Search for the cell housing the specified text and yield its (X, Y) center coordinate. 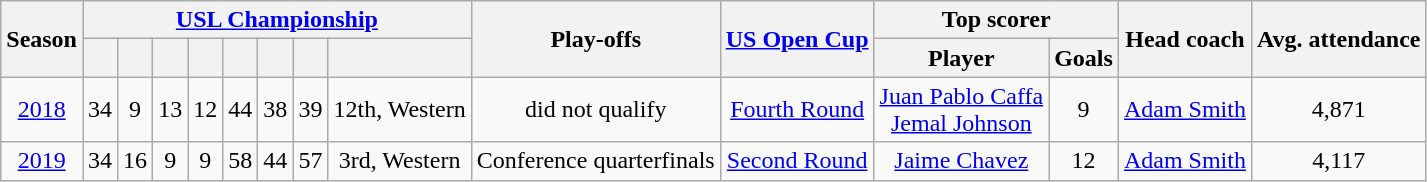
13 (170, 110)
Avg. attendance (1338, 39)
Jaime Chavez (962, 161)
Juan Pablo Caffa Jemal Johnson (962, 110)
3rd, Western (400, 161)
2018 (42, 110)
57 (310, 161)
38 (276, 110)
did not qualify (596, 110)
Fourth Round (797, 110)
Player (962, 58)
4,871 (1338, 110)
12th, Western (400, 110)
Head coach (1184, 39)
58 (240, 161)
Season (42, 39)
4,117 (1338, 161)
Second Round (797, 161)
Play-offs (596, 39)
39 (310, 110)
Top scorer (996, 20)
USL Championship (276, 20)
16 (136, 161)
US Open Cup (797, 39)
Goals (1084, 58)
2019 (42, 161)
Conference quarterfinals (596, 161)
